Pinpoint the cell where the given text exists, returning its [x, y] midpoint coordinate. 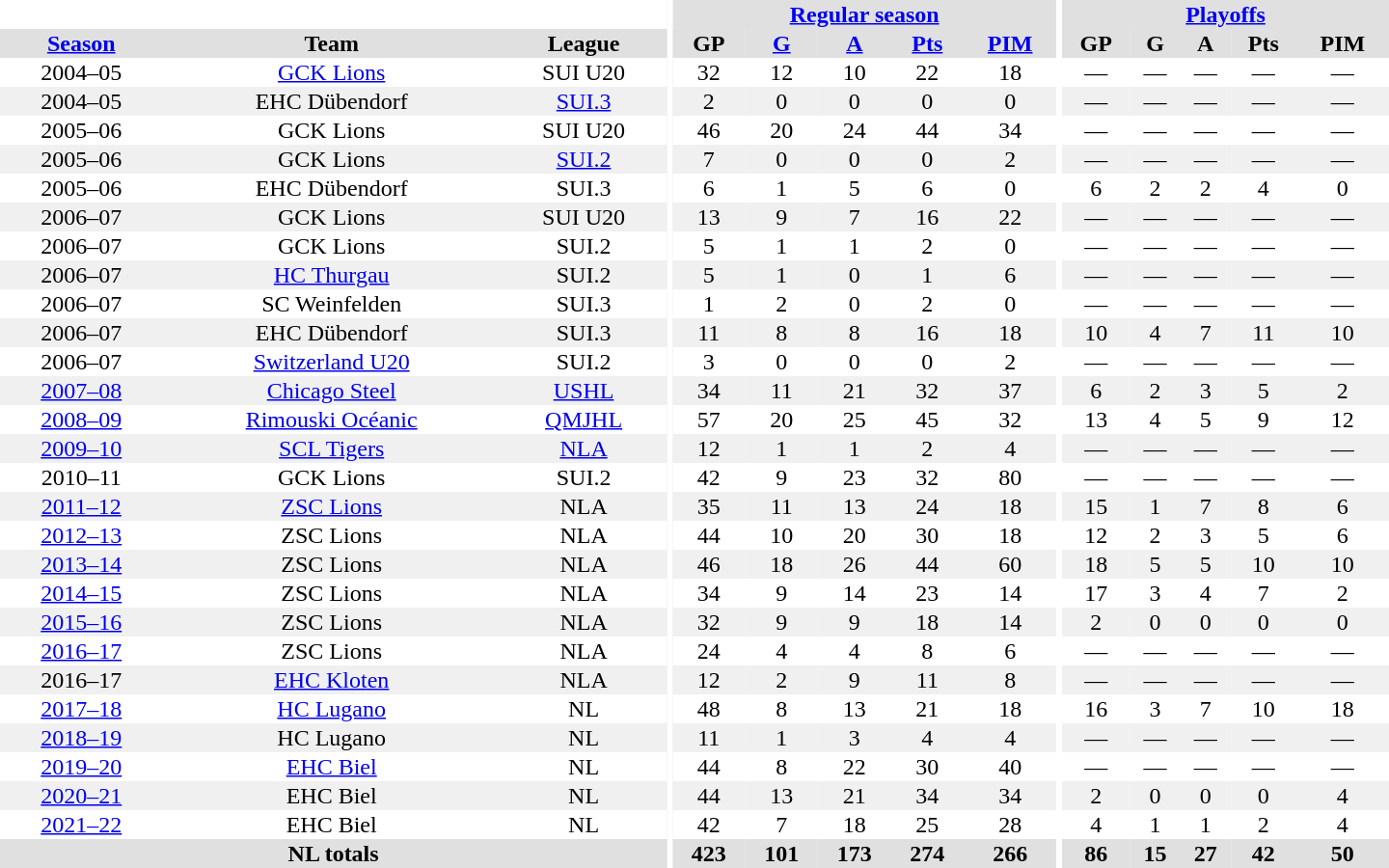
274 [928, 854]
QMJHL [584, 420]
2014–15 [81, 593]
Chicago Steel [331, 391]
86 [1096, 854]
Rimouski Océanic [331, 420]
45 [928, 420]
2018–19 [81, 738]
50 [1343, 854]
2011–12 [81, 506]
HC Thurgau [331, 275]
2021–22 [81, 825]
Season [81, 43]
USHL [584, 391]
2017–18 [81, 709]
40 [1010, 767]
2010–11 [81, 477]
48 [709, 709]
266 [1010, 854]
Regular season [864, 14]
2019–20 [81, 767]
Team [331, 43]
EHC Kloten [331, 680]
2013–14 [81, 564]
27 [1206, 854]
SCL Tigers [331, 448]
Switzerland U20 [331, 362]
2009–10 [81, 448]
57 [709, 420]
26 [855, 564]
37 [1010, 391]
2007–08 [81, 391]
2008–09 [81, 420]
Playoffs [1225, 14]
2020–21 [81, 796]
2015–16 [81, 622]
80 [1010, 477]
101 [782, 854]
423 [709, 854]
28 [1010, 825]
NL totals [334, 854]
2012–13 [81, 535]
League [584, 43]
60 [1010, 564]
173 [855, 854]
17 [1096, 593]
SC Weinfelden [331, 304]
35 [709, 506]
